For the text-containing cell, return its midpoint in [X, Y] coordinate format. 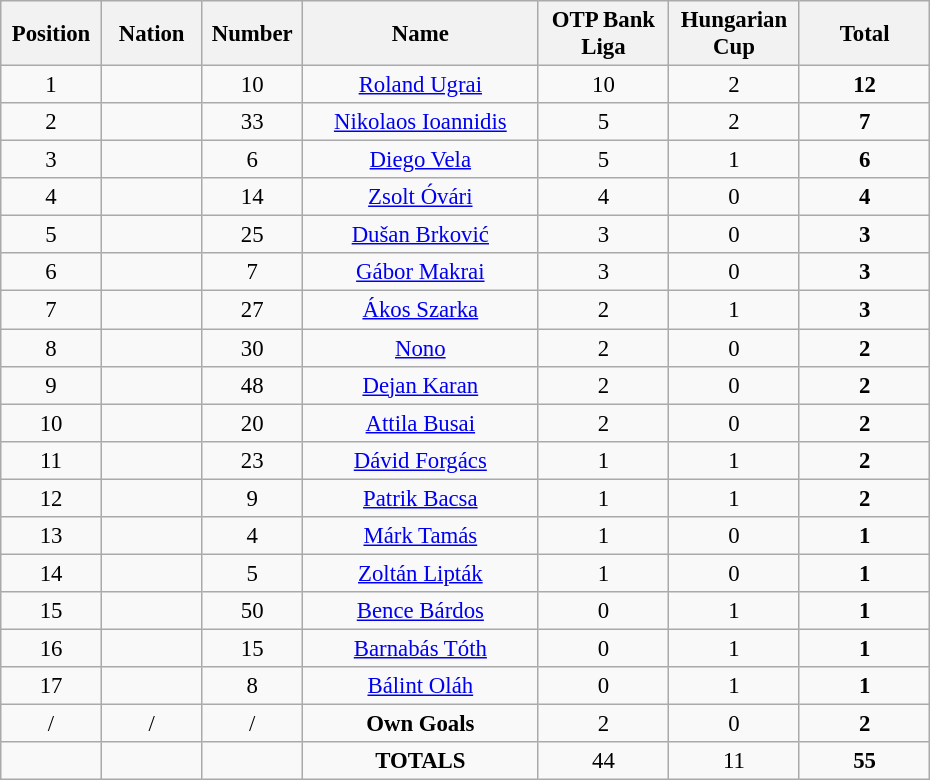
OTP Bank Liga [604, 34]
16 [52, 648]
Zsolt Óvári [421, 197]
Position [52, 34]
Roland Ugrai [421, 85]
Ákos Szarka [421, 310]
TOTALS [421, 761]
Number [252, 34]
Name [421, 34]
Own Goals [421, 724]
Márk Tamás [421, 536]
20 [252, 423]
Nikolaos Ioannidis [421, 122]
50 [252, 611]
Dušan Brković [421, 235]
25 [252, 235]
Diego Vela [421, 160]
Total [864, 34]
Gábor Makrai [421, 273]
Nation [152, 34]
27 [252, 310]
13 [52, 536]
30 [252, 348]
48 [252, 385]
Nono [421, 348]
Zoltán Lipták [421, 573]
Bálint Oláh [421, 686]
Attila Busai [421, 423]
44 [604, 761]
23 [252, 460]
Barnabás Tóth [421, 648]
33 [252, 122]
Bence Bárdos [421, 611]
17 [52, 686]
Dávid Forgács [421, 460]
55 [864, 761]
Dejan Karan [421, 385]
Patrik Bacsa [421, 498]
Hungarian Cup [734, 34]
